For the text-containing cell, return its midpoint in [x, y] coordinate format. 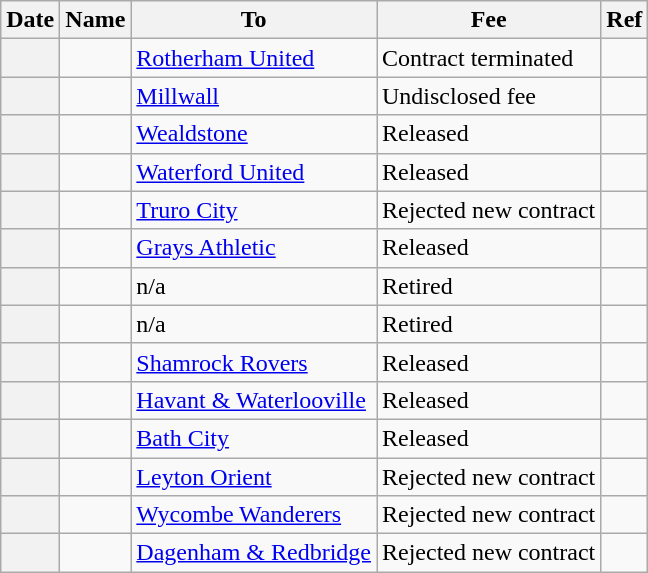
Waterford United [254, 172]
To [254, 20]
Truro City [254, 210]
Dagenham & Redbridge [254, 553]
Ref [624, 20]
Leyton Orient [254, 477]
Undisclosed fee [488, 96]
Contract terminated [488, 58]
Date [30, 20]
Shamrock Rovers [254, 362]
Rotherham United [254, 58]
Millwall [254, 96]
Wealdstone [254, 134]
Havant & Waterlooville [254, 400]
Bath City [254, 438]
Wycombe Wanderers [254, 515]
Grays Athletic [254, 248]
Name [96, 20]
Fee [488, 20]
